Find where the given text appears and provide that cell's center as (x, y) coordinate. 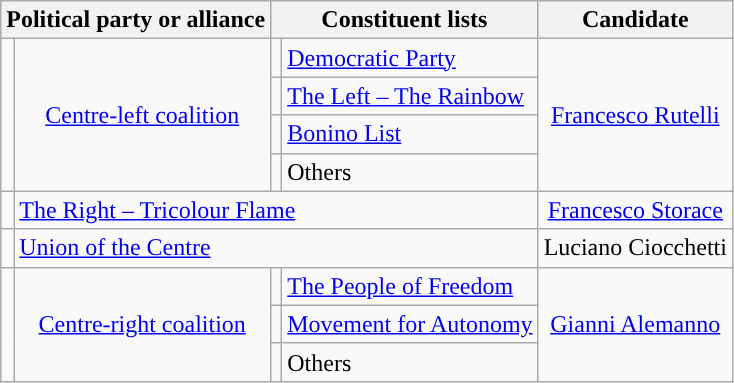
Movement for Autonomy (410, 324)
Centre-left coalition (142, 115)
Gianni Alemanno (635, 324)
Bonino List (410, 134)
Centre-right coalition (142, 324)
Democratic Party (410, 58)
The People of Freedom (410, 286)
The Right – Tricolour Flame (276, 210)
Luciano Ciocchetti (635, 248)
Candidate (635, 20)
Union of the Centre (276, 248)
Francesco Rutelli (635, 115)
The Left – The Rainbow (410, 96)
Political party or alliance (136, 20)
Constituent lists (404, 20)
Francesco Storace (635, 210)
